Identify which cell holds the provided text, then report its [x, y] central coordinate. 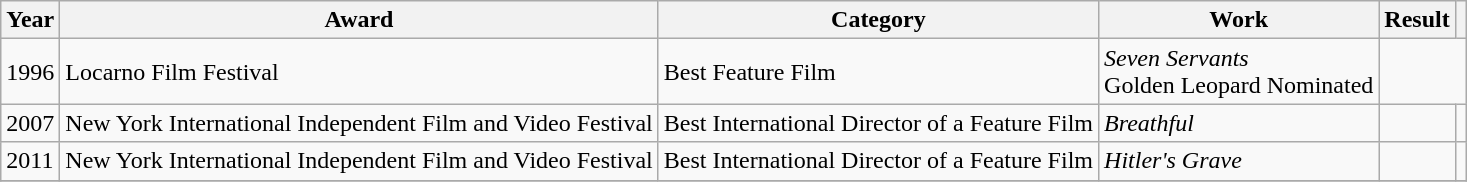
Locarno Film Festival [359, 72]
Work [1239, 20]
Breathful [1239, 123]
Seven ServantsGolden Leopard Nominated [1239, 72]
2011 [30, 161]
Year [30, 20]
Result [1417, 20]
1996 [30, 72]
Award [359, 20]
Category [878, 20]
2007 [30, 123]
Hitler's Grave [1239, 161]
Best Feature Film [878, 72]
